Return the [X, Y] coordinate for the center point of the cell that contains the specified text.  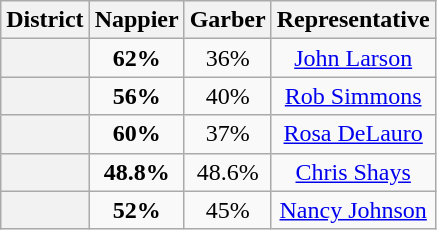
45% [228, 210]
Rob Simmons [353, 96]
60% [136, 134]
37% [228, 134]
Garber [228, 20]
48.8% [136, 172]
56% [136, 96]
Chris Shays [353, 172]
62% [136, 58]
Rosa DeLauro [353, 134]
52% [136, 210]
District [45, 20]
Nancy Johnson [353, 210]
Representative [353, 20]
John Larson [353, 58]
40% [228, 96]
Nappier [136, 20]
48.6% [228, 172]
36% [228, 58]
